Detect which cell encompasses the target text, then output its (x, y) center coordinate. 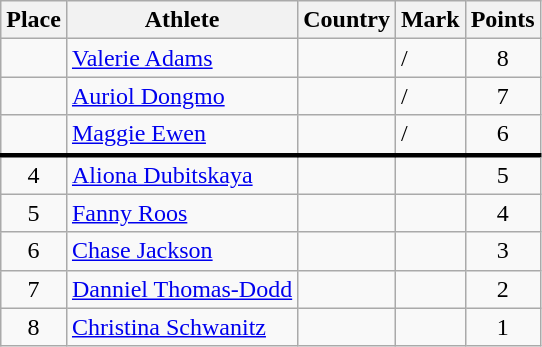
Valerie Adams (182, 58)
2 (502, 289)
Auriol Dongmo (182, 96)
Place (34, 20)
Points (502, 20)
Maggie Ewen (182, 135)
Aliona Dubitskaya (182, 174)
Christina Schwanitz (182, 327)
Mark (430, 20)
Danniel Thomas-Dodd (182, 289)
Athlete (182, 20)
3 (502, 251)
Chase Jackson (182, 251)
Country (347, 20)
Fanny Roos (182, 213)
1 (502, 327)
